Provide the (x, y) coordinate of the cell's center where the given text is located.  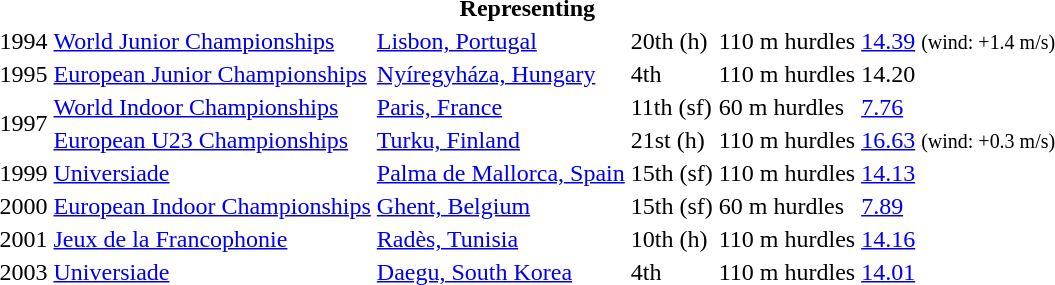
Universiade (212, 173)
Palma de Mallorca, Spain (500, 173)
21st (h) (672, 140)
World Indoor Championships (212, 107)
Turku, Finland (500, 140)
European Indoor Championships (212, 206)
European Junior Championships (212, 74)
Lisbon, Portugal (500, 41)
11th (sf) (672, 107)
Nyíregyháza, Hungary (500, 74)
10th (h) (672, 239)
Paris, France (500, 107)
Jeux de la Francophonie (212, 239)
World Junior Championships (212, 41)
European U23 Championships (212, 140)
Ghent, Belgium (500, 206)
20th (h) (672, 41)
Radès, Tunisia (500, 239)
4th (672, 74)
